Locate the cell with the specified text and output its [x, y] center coordinate. 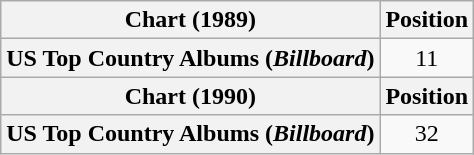
Chart (1990) [190, 96]
11 [427, 58]
32 [427, 134]
Chart (1989) [190, 20]
